Detect which cell encompasses the target text, then output its [x, y] center coordinate. 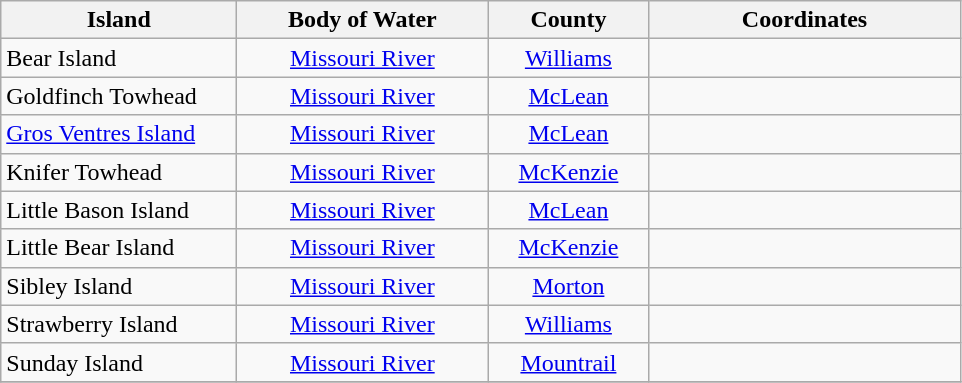
Mountrail [568, 362]
Sibley Island [119, 286]
Gros Ventres Island [119, 134]
Strawberry Island [119, 324]
Little Bear Island [119, 248]
Knifer Towhead [119, 172]
Goldfinch Towhead [119, 96]
Island [119, 20]
Body of Water [362, 20]
Sunday Island [119, 362]
Little Bason Island [119, 210]
Coordinates [804, 20]
County [568, 20]
Bear Island [119, 58]
Morton [568, 286]
